Identify which cell holds the provided text, then report its (X, Y) central coordinate. 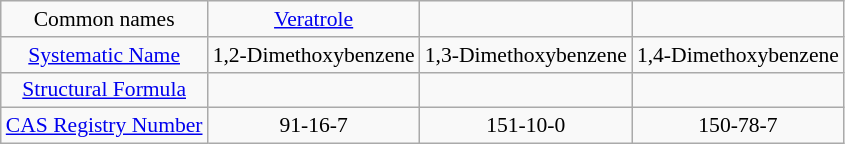
Structural Formula (104, 90)
91-16-7 (314, 126)
Systematic Name (104, 55)
Veratrole (314, 19)
1,2-Dimethoxybenzene (314, 55)
150-78-7 (738, 126)
1,4-Dimethoxybenzene (738, 55)
CAS Registry Number (104, 126)
151-10-0 (526, 126)
Common names (104, 19)
1,3-Dimethoxybenzene (526, 55)
